Scan for the cell matching the given text and deliver its (X, Y) coordinate at center. 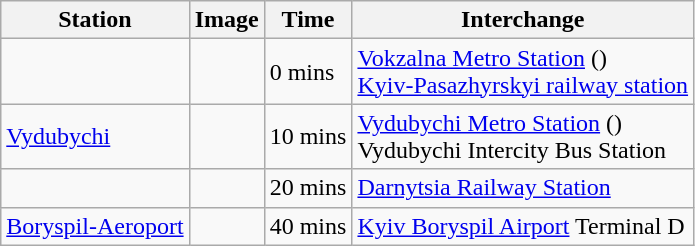
Darnytsia Railway Station (523, 188)
Interchange (523, 20)
Vydubychi (95, 136)
Boryspil-Aeroport (95, 226)
Kyiv Boryspil Airport Terminal D (523, 226)
Time (308, 20)
Image (226, 20)
Station (95, 20)
Vokzalna Metro Station ()Kyiv-Pasazhyrskyi railway station (523, 72)
20 mins (308, 188)
0 mins (308, 72)
10 mins (308, 136)
40 mins (308, 226)
Vydubychi Metro Station ()Vydubychi Intercity Bus Station (523, 136)
